Find where the given text appears and provide that cell's center as [x, y] coordinate. 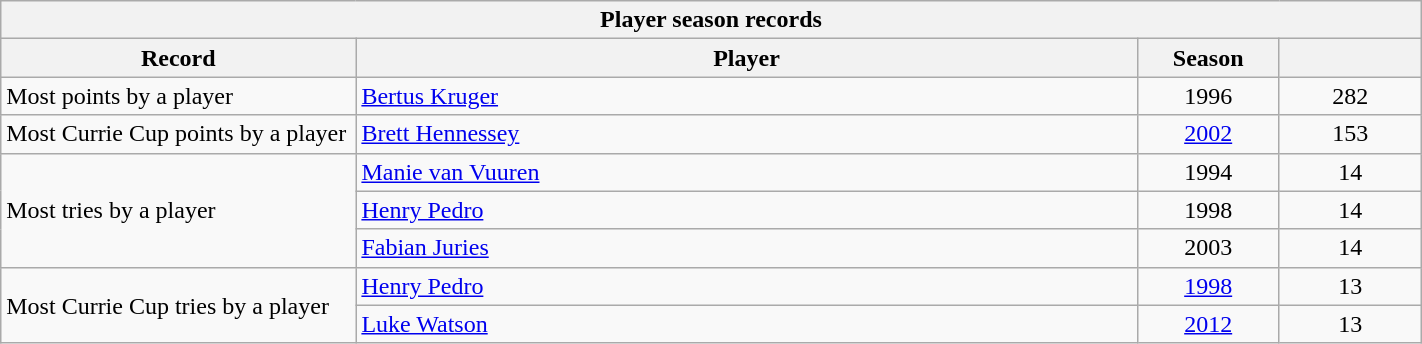
Fabian Juries [746, 248]
Bertus Kruger [746, 96]
Most tries by a player [178, 210]
Most points by a player [178, 96]
Brett Hennessey [746, 134]
2012 [1208, 324]
2002 [1208, 134]
Record [178, 58]
Most Currie Cup points by a player [178, 134]
1994 [1208, 172]
Luke Watson [746, 324]
Season [1208, 58]
Player [746, 58]
1996 [1208, 96]
282 [1350, 96]
Most Currie Cup tries by a player [178, 305]
153 [1350, 134]
Manie van Vuuren [746, 172]
2003 [1208, 248]
Player season records [711, 20]
